Output the (x, y) coordinate of the center of the cell containing the given text.  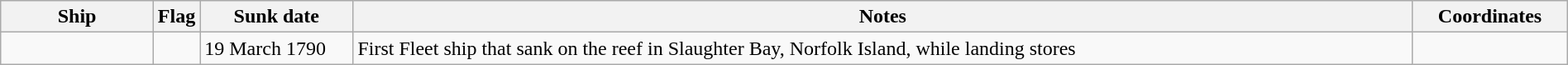
Notes (883, 17)
Coordinates (1490, 17)
Flag (176, 17)
First Fleet ship that sank on the reef in Slaughter Bay, Norfolk Island, while landing stores (883, 48)
19 March 1790 (276, 48)
Sunk date (276, 17)
Ship (78, 17)
